Search for the cell housing the specified text and yield its (X, Y) center coordinate. 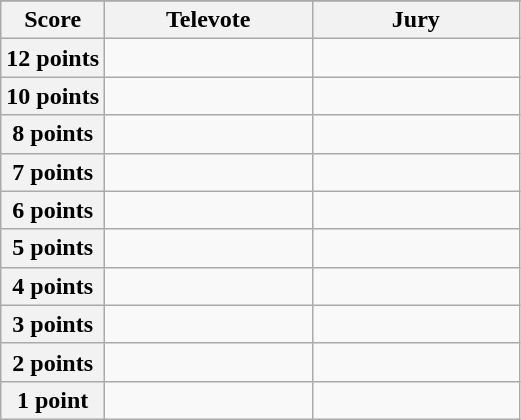
1 point (53, 400)
6 points (53, 210)
3 points (53, 324)
Score (53, 20)
4 points (53, 286)
8 points (53, 134)
10 points (53, 96)
5 points (53, 248)
2 points (53, 362)
7 points (53, 172)
12 points (53, 58)
Jury (416, 20)
Televote (209, 20)
